Find where the given text appears and provide that cell's center as (x, y) coordinate. 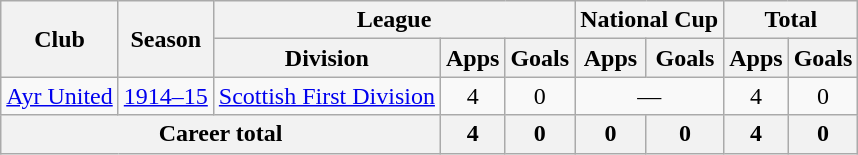
Scottish First Division (326, 96)
Career total (221, 134)
Season (166, 39)
1914–15 (166, 96)
National Cup (650, 20)
― (650, 96)
League (394, 20)
Club (60, 39)
Ayr United (60, 96)
Total (791, 20)
Division (326, 58)
